Extract the [X, Y] coordinate from the center of the cell holding the provided text.  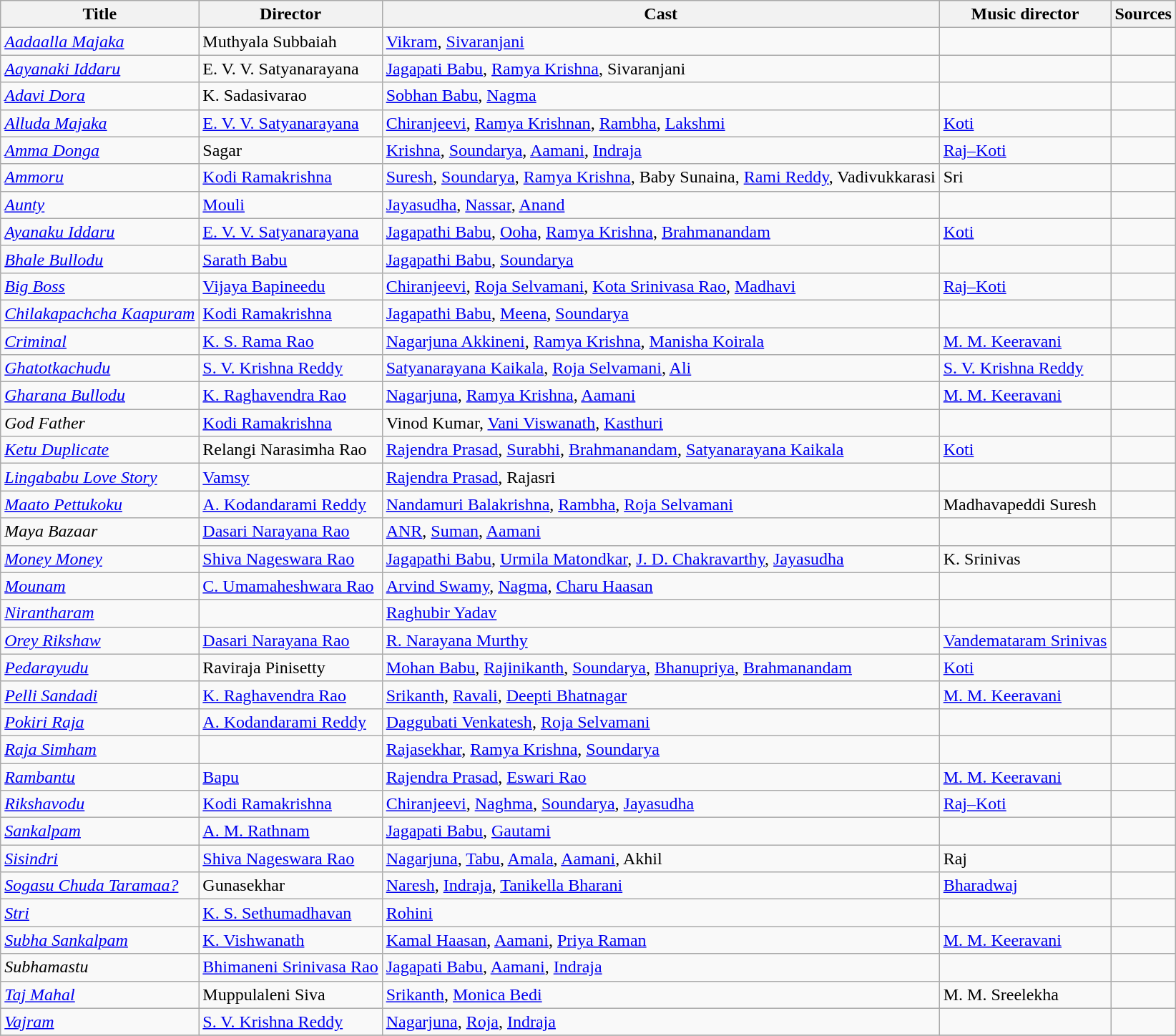
Bharadwaj [1025, 886]
Jayasudha, Nassar, Anand [661, 205]
Vijaya Bapineedu [290, 286]
Cast [661, 14]
Aayanaki Iddaru [100, 69]
Vandemataram Srinivas [1025, 640]
Rikshavodu [100, 804]
Money Money [100, 559]
Jagapathi Babu, Ooha, Ramya Krishna, Brahmanandam [661, 232]
Maya Bazaar [100, 532]
Daggubati Venkatesh, Roja Selvamani [661, 722]
K. Sadasivarao [290, 96]
God Father [100, 423]
M. M. Sreelekha [1025, 995]
Nagarjuna, Tabu, Amala, Aamani, Akhil [661, 859]
K. Vishwanath [290, 940]
Nirantharam [100, 613]
Title [100, 14]
Chiranjeevi, Roja Selvamani, Kota Srinivasa Rao, Madhavi [661, 286]
A. M. Rathnam [290, 831]
Sobhan Babu, Nagma [661, 96]
Sources [1143, 14]
Nagarjuna Akkineni, Ramya Krishna, Manisha Koirala [661, 341]
Director [290, 14]
Jagapati Babu, Ramya Krishna, Sivaranjani [661, 69]
Big Boss [100, 286]
Nagarjuna, Roja, Indraja [661, 1022]
Raj [1025, 859]
Sarath Babu [290, 259]
Taj Mahal [100, 995]
Subha Sankalpam [100, 940]
Criminal [100, 341]
Mouli [290, 205]
Sagar [290, 150]
Jagapathi Babu, Meena, Soundarya [661, 313]
Rajendra Prasad, Eswari Rao [661, 776]
Ayanaku Iddaru [100, 232]
Raja Simham [100, 749]
Bhimaneni Srinivasa Rao [290, 967]
Satyanarayana Kaikala, Roja Selvamani, Ali [661, 368]
Rohini [661, 913]
Amma Donga [100, 150]
Jagapati Babu, Gautami [661, 831]
Ghatotkachudu [100, 368]
Mohan Babu, Rajinikanth, Soundarya, Bhanupriya, Brahmanandam [661, 668]
Vajram [100, 1022]
Arvind Swamy, Nagma, Charu Haasan [661, 586]
Muppulaleni Siva [290, 995]
Rajendra Prasad, Surabhi, Brahmanandam, Satyanarayana Kaikala [661, 450]
Kamal Haasan, Aamani, Priya Raman [661, 940]
Srikanth, Monica Bedi [661, 995]
Sankalpam [100, 831]
Gharana Bullodu [100, 396]
Vamsy [290, 477]
Alluda Majaka [100, 123]
Maato Pettukoku [100, 504]
Subhamastu [100, 967]
Orey Rikshaw [100, 640]
Naresh, Indraja, Tanikella Bharani [661, 886]
Sri [1025, 177]
C. Umamaheshwara Rao [290, 586]
K. S. Rama Rao [290, 341]
Muthyala Subbaiah [290, 41]
Srikanth, Ravali, Deepti Bhatnagar [661, 695]
Aadaalla Majaka [100, 41]
Raghubir Yadav [661, 613]
R. Narayana Murthy [661, 640]
Sogasu Chuda Taramaa? [100, 886]
Vinod Kumar, Vani Viswanath, Kasthuri [661, 423]
Suresh, Soundarya, Ramya Krishna, Baby Sunaina, Rami Reddy, Vadivukkarasi [661, 177]
K. S. Sethumadhavan [290, 913]
Nagarjuna, Ramya Krishna, Aamani [661, 396]
Pokiri Raja [100, 722]
Pedarayudu [100, 668]
Bhale Bullodu [100, 259]
Chiranjeevi, Naghma, Soundarya, Jayasudha [661, 804]
Rajasekhar, Ramya Krishna, Soundarya [661, 749]
Rajendra Prasad, Rajasri [661, 477]
Stri [100, 913]
Chilakapachcha Kaapuram [100, 313]
Gunasekhar [290, 886]
Vikram, Sivaranjani [661, 41]
Krishna, Soundarya, Aamani, Indraja [661, 150]
Ammoru [100, 177]
Bapu [290, 776]
Sisindri [100, 859]
Music director [1025, 14]
Jagapathi Babu, Soundarya [661, 259]
Ketu Duplicate [100, 450]
Raviraja Pinisetty [290, 668]
Mounam [100, 586]
Chiranjeevi, Ramya Krishnan, Rambha, Lakshmi [661, 123]
Pelli Sandadi [100, 695]
Adavi Dora [100, 96]
K. Srinivas [1025, 559]
Madhavapeddi Suresh [1025, 504]
ANR, Suman, Aamani [661, 532]
Rambantu [100, 776]
Nandamuri Balakrishna, Rambha, Roja Selvamani [661, 504]
Relangi Narasimha Rao [290, 450]
Aunty [100, 205]
Lingababu Love Story [100, 477]
Jagapathi Babu, Urmila Matondkar, J. D. Chakravarthy, Jayasudha [661, 559]
Jagapati Babu, Aamani, Indraja [661, 967]
